Find where the given text appears and provide that cell's center as [x, y] coordinate. 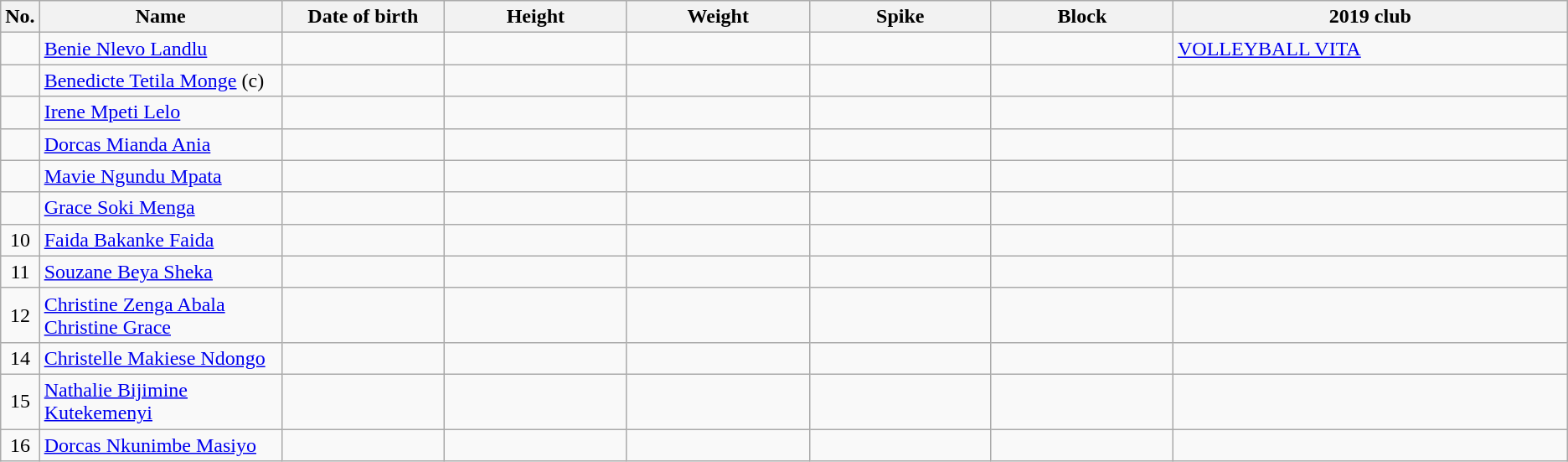
12 [20, 315]
Souzane Beya Sheka [161, 272]
2019 club [1370, 17]
VOLLEYBALL VITA [1370, 49]
Block [1082, 17]
15 [20, 401]
Benedicte Tetila Monge (c) [161, 80]
Height [535, 17]
Dorcas Mianda Ania [161, 144]
No. [20, 17]
Irene Mpeti Lelo [161, 112]
Nathalie Bijimine Kutekemenyi [161, 401]
Date of birth [363, 17]
Spike [900, 17]
16 [20, 445]
Name [161, 17]
Christine Zenga Abala Christine Grace [161, 315]
10 [20, 240]
Weight [718, 17]
Christelle Makiese Ndongo [161, 358]
Benie Nlevo Landlu [161, 49]
11 [20, 272]
Grace Soki Menga [161, 208]
Dorcas Nkunimbe Masiyo [161, 445]
Faida Bakanke Faida [161, 240]
14 [20, 358]
Mavie Ngundu Mpata [161, 176]
